Return the (X, Y) coordinate for the center point of the cell that contains the specified text.  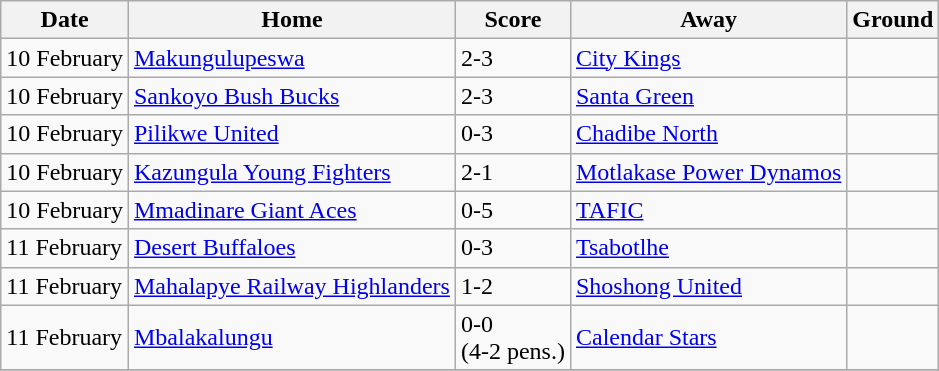
Makungulupeswa (292, 58)
Sankoyo Bush Bucks (292, 96)
Mbalakalungu (292, 338)
0-5 (512, 210)
Tsabotlhe (708, 248)
Mmadinare Giant Aces (292, 210)
Shoshong United (708, 286)
Mahalapye Railway Highlanders (292, 286)
1-2 (512, 286)
Kazungula Young Fighters (292, 172)
Chadibe North (708, 134)
City Kings (708, 58)
Ground (893, 20)
Pilikwe United (292, 134)
0-0(4-2 pens.) (512, 338)
Away (708, 20)
Santa Green (708, 96)
Home (292, 20)
TAFIC (708, 210)
Calendar Stars (708, 338)
Score (512, 20)
Date (65, 20)
Desert Buffaloes (292, 248)
2-1 (512, 172)
Motlakase Power Dynamos (708, 172)
